Locate the cell with the specified text and output its (x, y) center coordinate. 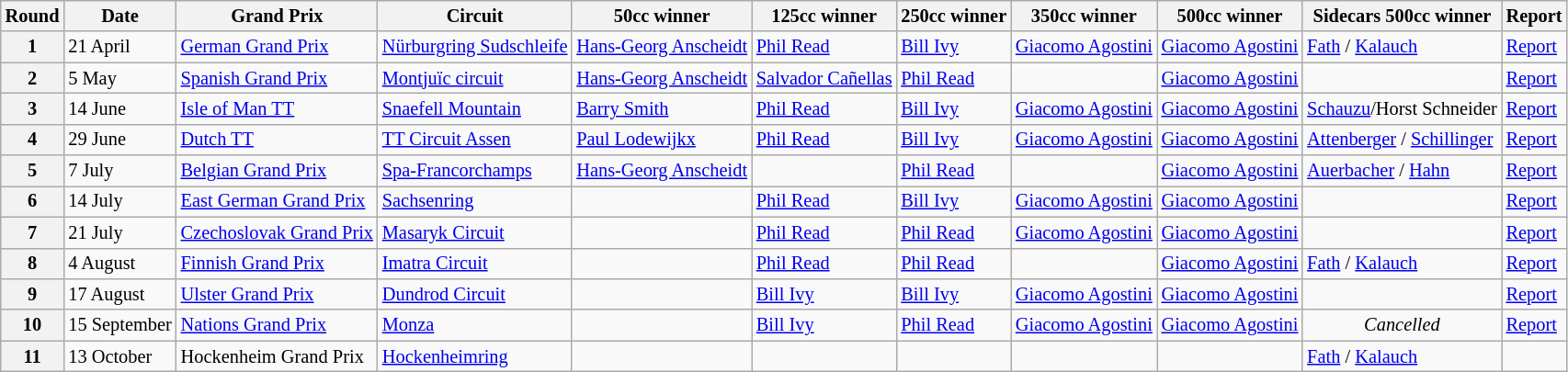
Dutch TT (278, 140)
Montjuïc circuit (474, 78)
5 May (119, 78)
Salvador Cañellas (824, 78)
7 (33, 232)
21 April (119, 47)
Spanish Grand Prix (278, 78)
14 June (119, 108)
Hockenheimring (474, 356)
10 (33, 325)
5 (33, 171)
4 August (119, 264)
Grand Prix (278, 16)
6 (33, 201)
TT Circuit Assen (474, 140)
Circuit (474, 16)
Date (119, 16)
Snaefell Mountain (474, 108)
Nürburgring Sudschleife (474, 47)
Nations Grand Prix (278, 325)
Cancelled (1402, 325)
Sidecars 500cc winner (1402, 16)
21 July (119, 232)
3 (33, 108)
11 (33, 356)
500cc winner (1230, 16)
Schauzu/Horst Schneider (1402, 108)
1 (33, 47)
Isle of Man TT (278, 108)
15 September (119, 325)
29 June (119, 140)
Round (33, 16)
9 (33, 294)
Finnish Grand Prix (278, 264)
Monza (474, 325)
250cc winner (954, 16)
50cc winner (662, 16)
8 (33, 264)
Attenberger / Schillinger (1402, 140)
13 October (119, 356)
East German Grand Prix (278, 201)
Spa-Francorchamps (474, 171)
Ulster Grand Prix (278, 294)
2 (33, 78)
Imatra Circuit (474, 264)
350cc winner (1085, 16)
125cc winner (824, 16)
German Grand Prix (278, 47)
Czechoslovak Grand Prix (278, 232)
Dundrod Circuit (474, 294)
Hockenheim Grand Prix (278, 356)
Auerbacher / Hahn (1402, 171)
Sachsenring (474, 201)
Barry Smith (662, 108)
Belgian Grand Prix (278, 171)
4 (33, 140)
14 July (119, 201)
7 July (119, 171)
17 August (119, 294)
Paul Lodewijkx (662, 140)
Masaryk Circuit (474, 232)
